For the text-containing cell, return its midpoint in [X, Y] coordinate format. 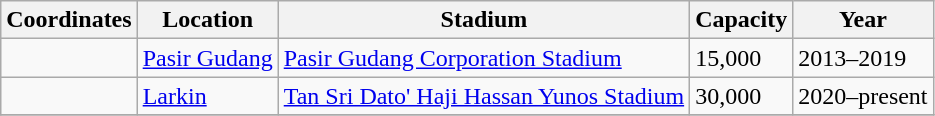
Pasir Gudang Corporation Stadium [484, 58]
2013–2019 [863, 58]
30,000 [742, 96]
Tan Sri Dato' Haji Hassan Yunos Stadium [484, 96]
Stadium [484, 20]
15,000 [742, 58]
Pasir Gudang [208, 58]
Year [863, 20]
Capacity [742, 20]
Location [208, 20]
2020–present [863, 96]
Coordinates [69, 20]
Larkin [208, 96]
